Locate the cell with the specified text and output its (X, Y) center coordinate. 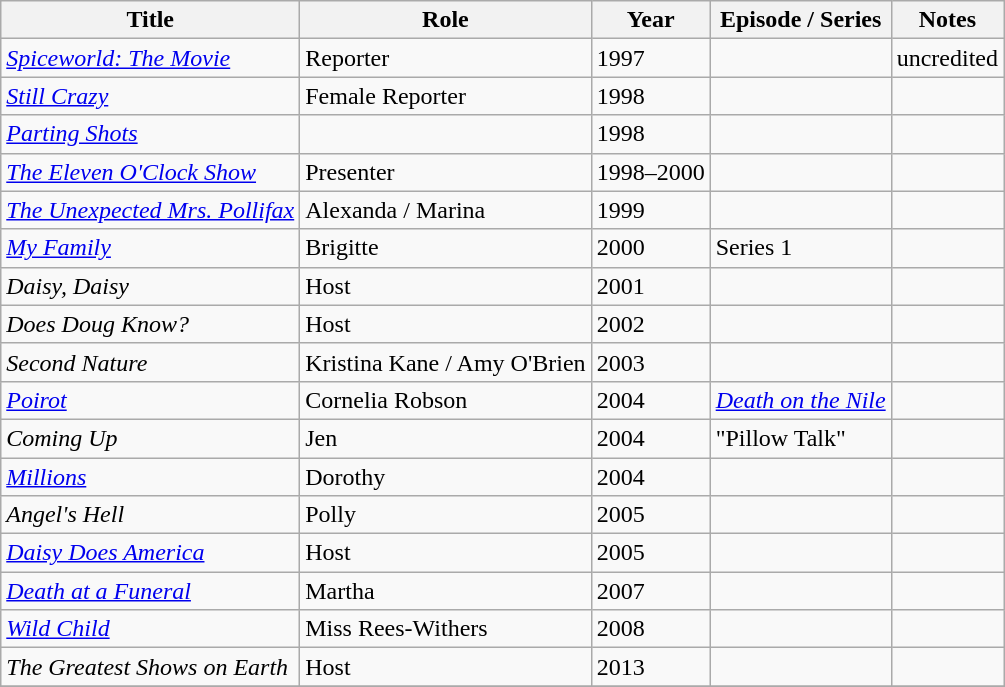
Series 1 (800, 248)
Presenter (446, 172)
1997 (650, 58)
Angel's Hell (150, 515)
Spiceworld: The Movie (150, 58)
The Eleven O'Clock Show (150, 172)
The Greatest Shows on Earth (150, 667)
Coming Up (150, 438)
Brigitte (446, 248)
My Family (150, 248)
Reporter (446, 58)
Episode / Series (800, 20)
Miss Rees-Withers (446, 629)
Dorothy (446, 477)
Jen (446, 438)
Still Crazy (150, 96)
The Unexpected Mrs. Pollifax (150, 210)
Second Nature (150, 362)
uncredited (947, 58)
Parting Shots (150, 134)
2001 (650, 286)
Poirot (150, 400)
Title (150, 20)
2008 (650, 629)
Polly (446, 515)
2003 (650, 362)
2013 (650, 667)
Death on the Nile (800, 400)
2000 (650, 248)
"Pillow Talk" (800, 438)
Wild Child (150, 629)
Death at a Funeral (150, 591)
Notes (947, 20)
2007 (650, 591)
Does Doug Know? (150, 324)
Kristina Kane / Amy O'Brien (446, 362)
Daisy, Daisy (150, 286)
2002 (650, 324)
Alexanda / Marina (446, 210)
Martha (446, 591)
Millions (150, 477)
1999 (650, 210)
1998–2000 (650, 172)
Daisy Does America (150, 553)
Female Reporter (446, 96)
Year (650, 20)
Cornelia Robson (446, 400)
Role (446, 20)
